Return the (X, Y) coordinate for the center point of the cell that contains the specified text.  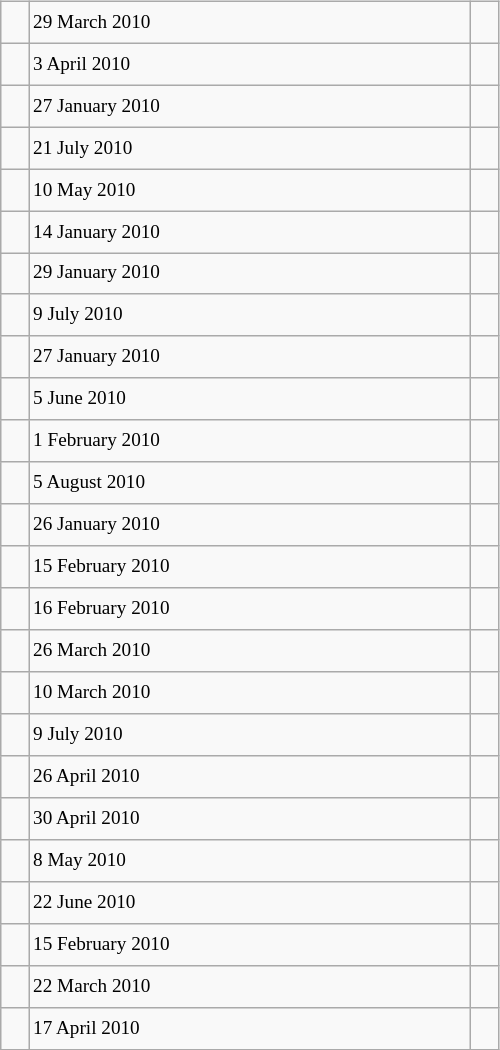
10 March 2010 (249, 693)
26 January 2010 (249, 525)
26 April 2010 (249, 777)
10 May 2010 (249, 190)
17 April 2010 (249, 1028)
21 July 2010 (249, 148)
29 January 2010 (249, 274)
16 February 2010 (249, 609)
8 May 2010 (249, 861)
5 June 2010 (249, 399)
22 March 2010 (249, 986)
14 January 2010 (249, 232)
1 February 2010 (249, 441)
29 March 2010 (249, 22)
5 August 2010 (249, 483)
3 April 2010 (249, 64)
30 April 2010 (249, 819)
26 March 2010 (249, 651)
22 June 2010 (249, 902)
